Determine the (X, Y) coordinate at the center of the cell enclosing the given text.  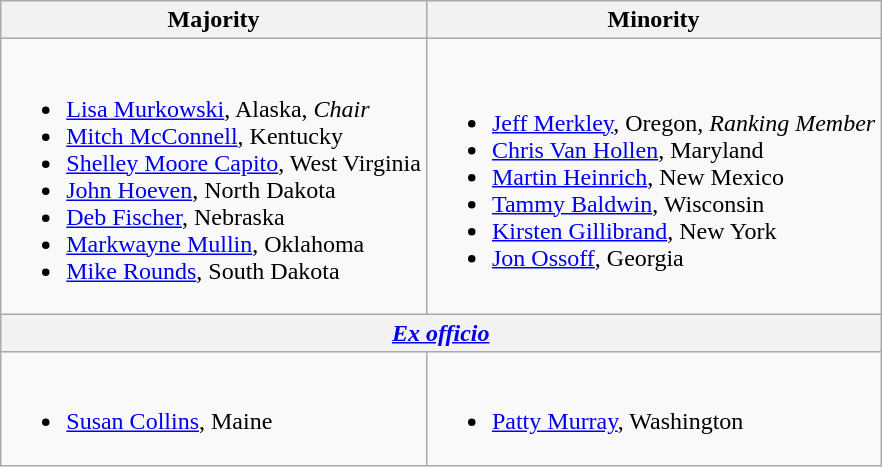
Ex officio (441, 333)
Majority (214, 20)
Susan Collins, Maine (214, 408)
Minority (653, 20)
Patty Murray, Washington (653, 408)
